Identify which cell holds the provided text, then report its (X, Y) central coordinate. 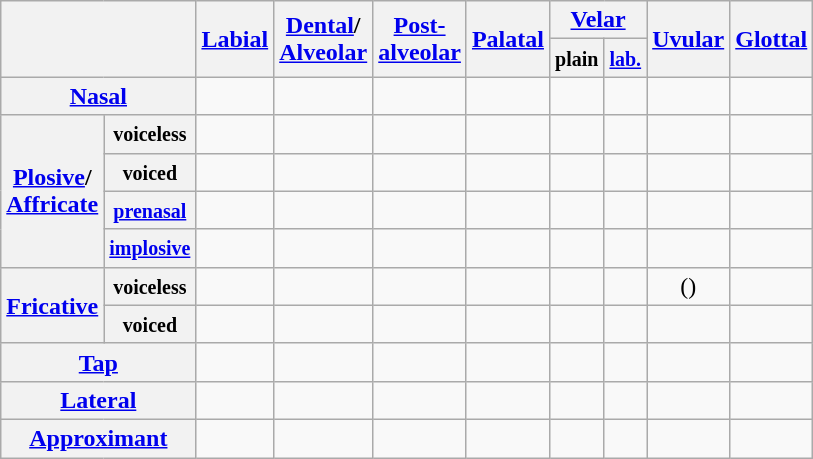
plain (576, 58)
Dental/Alveolar (324, 39)
implosive (150, 248)
() (688, 286)
Post-alveolar (420, 39)
Nasal (98, 96)
lab. (626, 58)
prenasal (150, 210)
Glottal (772, 39)
Approximant (98, 438)
Fricative (52, 305)
Tap (98, 362)
Uvular (688, 39)
Velar (598, 20)
Plosive/Affricate (52, 191)
Labial (235, 39)
Palatal (508, 39)
Lateral (98, 400)
